Return the (x, y) coordinate for the center point of the cell that contains the specified text.  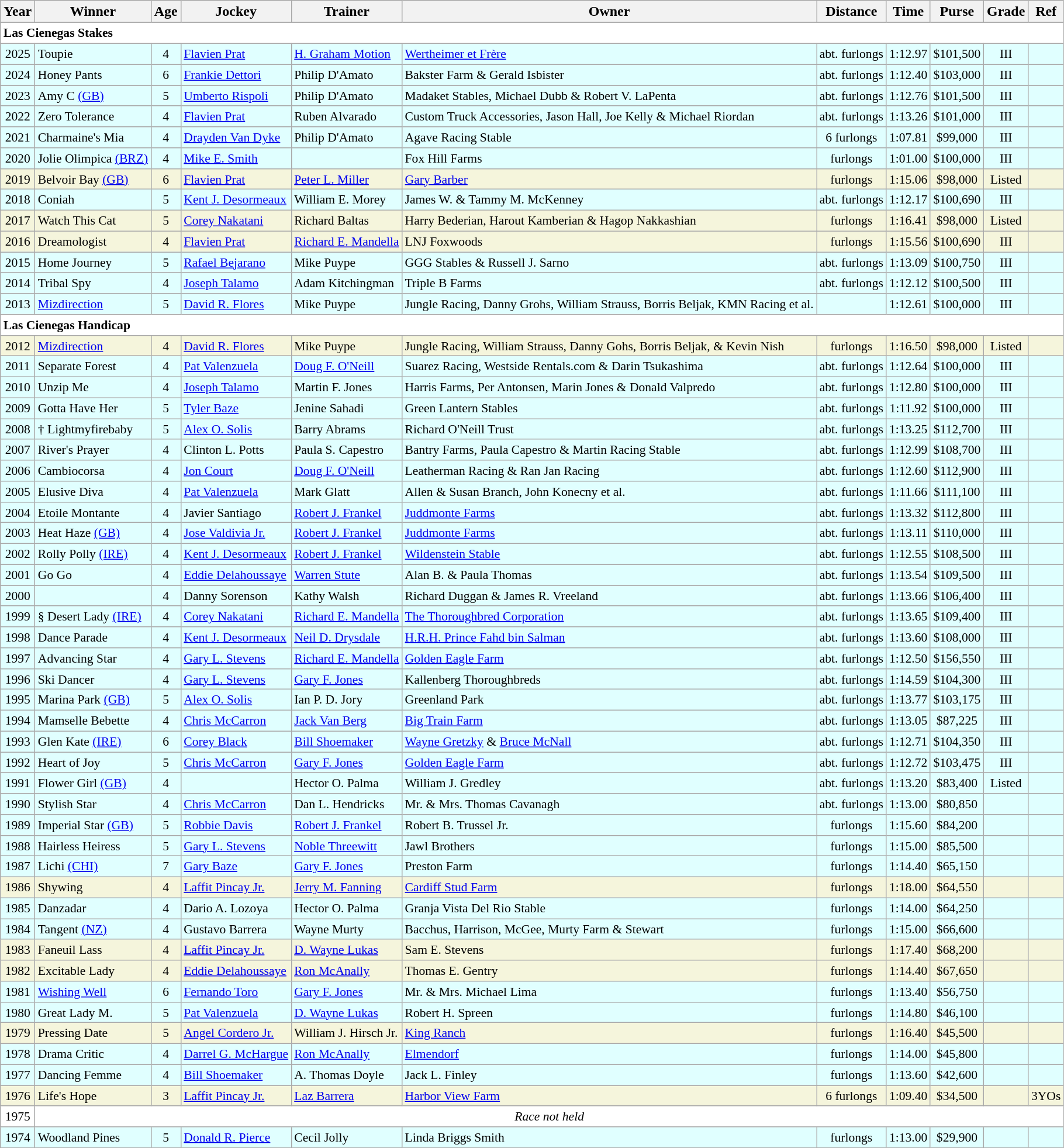
Harry Bederian, Harout Kamberian & Hagop Nakkashian (609, 220)
Mark Glatt (346, 492)
Warren Stute (346, 575)
Granja Vista Del Rio Stable (609, 908)
Elusive Diva (93, 492)
2015 (18, 263)
Dreamologist (93, 242)
Excitable Lady (93, 971)
1999 (18, 616)
Winner (93, 12)
1:12.60 (908, 471)
King Ranch (609, 1033)
1:14.59 (908, 679)
2011 (18, 367)
Drayden Van Dyke (236, 137)
1:13.32 (908, 512)
$108,000 (956, 637)
Harris Farms, Per Antonsen, Marin Jones & Donald Valpredo (609, 387)
$64,250 (956, 908)
1:12.72 (908, 763)
Wertheimer et Frère (609, 54)
Las Cienegas Stakes (532, 33)
Mr. & Mrs. Michael Lima (609, 992)
Martin F. Jones (346, 387)
Noble Threewitt (346, 846)
River's Prayer (93, 450)
2007 (18, 450)
2016 (18, 242)
Greenland Park (609, 700)
Cambiocorsa (93, 471)
1997 (18, 659)
$85,500 (956, 846)
Marina Park (GB) (93, 700)
$106,400 (956, 596)
2018 (18, 200)
2010 (18, 387)
$112,700 (956, 429)
Go Go (93, 575)
Shywing (93, 887)
$111,100 (956, 492)
Richard Duggan & James R. Vreeland (609, 596)
$46,100 (956, 1012)
Elmendorf (609, 1054)
$156,550 (956, 659)
Glen Kate (IRE) (93, 742)
Rolly Polly (IRE) (93, 554)
1:14.80 (908, 1012)
1975 (18, 1116)
$100,750 (956, 263)
Tangent (NZ) (93, 929)
Allen & Susan Branch, John Konecny et al. (609, 492)
Separate Forest (93, 367)
Darrel G. McHargue (236, 1054)
Mr. & Mrs. Thomas Cavanagh (609, 804)
Great Lady M. (93, 1012)
Triple B Farms (609, 283)
1:16.41 (908, 220)
Year (18, 12)
$29,900 (956, 1137)
1979 (18, 1033)
Jawl Brothers (609, 846)
Angel Cordero Jr. (236, 1033)
1:09.40 (908, 1096)
Grade (1006, 12)
7 (166, 867)
Danny Sorenson (236, 596)
2009 (18, 408)
$109,400 (956, 616)
Peter L. Miller (346, 179)
2012 (18, 346)
1:12.97 (908, 54)
Las Cienegas Handicap (532, 325)
Mamselle Bebette (93, 720)
Honey Pants (93, 75)
Ref (1046, 12)
$64,550 (956, 887)
Big Train Farm (609, 720)
2005 (18, 492)
1:13.25 (908, 429)
$108,700 (956, 450)
$99,000 (956, 137)
1:11.66 (908, 492)
Jenine Sahadi (346, 408)
2023 (18, 96)
Heart of Joy (93, 763)
Unzip Me (93, 387)
Kallenberg Thoroughbreds (609, 679)
1988 (18, 846)
Ian P. D. Jory (346, 700)
Jack L. Finley (609, 1075)
Purse (956, 12)
Adam Kitchingman (346, 283)
Jolie Olimpica (BRZ) (93, 158)
Tyler Baze (236, 408)
1986 (18, 887)
Ruben Alvarado (346, 116)
$34,500 (956, 1096)
1980 (18, 1012)
† Lightmyfirebaby (93, 429)
1998 (18, 637)
1990 (18, 804)
2006 (18, 471)
Bakster Farm & Gerald Isbister (609, 75)
1:16.40 (908, 1033)
A. Thomas Doyle (346, 1075)
$112,800 (956, 512)
Amy C (GB) (93, 96)
1:12.71 (908, 742)
1:01.00 (908, 158)
Toupie (93, 54)
Imperial Star (GB) (93, 825)
1993 (18, 742)
$101,000 (956, 116)
Age (166, 12)
Faneuil Lass (93, 950)
1989 (18, 825)
1977 (18, 1075)
2021 (18, 137)
1:12.50 (908, 659)
Wildenstein Stable (609, 554)
Frankie Dettori (236, 75)
2024 (18, 75)
Laz Barrera (346, 1096)
Owner (609, 12)
1:13.26 (908, 116)
Distance (851, 12)
§ Desert Lady (IRE) (93, 616)
William J. Gredley (609, 783)
$104,350 (956, 742)
1:12.76 (908, 96)
Alan B. & Paula Thomas (609, 575)
Stylish Star (93, 804)
Jungle Racing, William Strauss, Danny Gohs, Borris Beljak, & Kevin Nish (609, 346)
Sam E. Stevens (609, 950)
$45,500 (956, 1033)
Wayne Gretzky & Bruce McNall (609, 742)
1:16.50 (908, 346)
Jon Court (236, 471)
Fernando Toro (236, 992)
$80,850 (956, 804)
1:13.77 (908, 700)
Dario A. Lozoya (236, 908)
Bacchus, Harrison, McGee, Murty Farm & Stewart (609, 929)
Paula S. Capestro (346, 450)
Watch This Cat (93, 220)
$103,475 (956, 763)
1:12.64 (908, 367)
$108,500 (956, 554)
1:12.61 (908, 304)
$104,300 (956, 679)
Dan L. Hendricks (346, 804)
Woodland Pines (93, 1137)
3 (166, 1096)
Life's Hope (93, 1096)
Leatherman Racing & Ran Jan Racing (609, 471)
1:07.81 (908, 137)
Flower Girl (GB) (93, 783)
Jungle Racing, Danny Grohs, William Strauss, Borris Beljak, KMN Racing et al. (609, 304)
Custom Truck Accessories, Jason Hall, Joe Kelly & Michael Riordan (609, 116)
Etoile Montante (93, 512)
$100,500 (956, 283)
$65,150 (956, 867)
Clinton L. Potts (236, 450)
William J. Hirsch Jr. (346, 1033)
Jack Van Berg (346, 720)
Corey Black (236, 742)
Suarez Racing, Westside Rentals.com & Darin Tsukashima (609, 367)
Belvoir Bay (GB) (93, 179)
Mike E. Smith (236, 158)
Home Journey (93, 263)
Dancing Femme (93, 1075)
Zero Tolerance (93, 116)
$83,400 (956, 783)
Richard O'Neill Trust (609, 429)
Gary Baze (236, 867)
1983 (18, 950)
1:17.40 (908, 950)
1:15.06 (908, 179)
Gotta Have Her (93, 408)
$112,900 (956, 471)
Trainer (346, 12)
2022 (18, 116)
Donald R. Pierce (236, 1137)
Tribal Spy (93, 283)
Linda Briggs Smith (609, 1137)
Green Lantern Stables (609, 408)
Robbie Davis (236, 825)
$103,000 (956, 75)
Coniah (93, 200)
1:12.17 (908, 200)
Neil D. Drysdale (346, 637)
William E. Morey (346, 200)
Jerry M. Fanning (346, 887)
Fox Hill Farms (609, 158)
LNJ Foxwoods (609, 242)
2004 (18, 512)
$84,200 (956, 825)
Preston Farm (609, 867)
1985 (18, 908)
1982 (18, 971)
1:13.65 (908, 616)
Robert B. Trussel Jr. (609, 825)
Gustavo Barrera (236, 929)
Rafael Bejarano (236, 263)
1:11.92 (908, 408)
Barry Abrams (346, 429)
3YOs (1046, 1096)
Bantry Farms, Paula Capestro & Martin Racing Stable (609, 450)
1:12.80 (908, 387)
$110,000 (956, 533)
$67,650 (956, 971)
Heat Haze (GB) (93, 533)
1:12.40 (908, 75)
$45,800 (956, 1054)
1:15.56 (908, 242)
The Thoroughbred Corporation (609, 616)
$56,750 (956, 992)
1:13.09 (908, 263)
2001 (18, 575)
Time (908, 12)
$87,225 (956, 720)
1976 (18, 1096)
2020 (18, 158)
1995 (18, 700)
1992 (18, 763)
Pressing Date (93, 1033)
2019 (18, 179)
Jose Valdivia Jr. (236, 533)
H.R.H. Prince Fahd bin Salman (609, 637)
1974 (18, 1137)
1:12.12 (908, 283)
2014 (18, 283)
1:12.55 (908, 554)
Jockey (236, 12)
Robert H. Spreen (609, 1012)
1:13.11 (908, 533)
Kathy Walsh (346, 596)
1978 (18, 1054)
GGG Stables & Russell J. Sarno (609, 263)
1:18.00 (908, 887)
Richard Baltas (346, 220)
Advancing Star (93, 659)
1:13.40 (908, 992)
1994 (18, 720)
1:13.20 (908, 783)
Wishing Well (93, 992)
Lichi (CHI) (93, 867)
Javier Santiago (236, 512)
Hairless Heiress (93, 846)
Charmaine's Mia (93, 137)
Ski Dancer (93, 679)
Umberto Rispoli (236, 96)
Cardiff Stud Farm (609, 887)
Harbor View Farm (609, 1096)
2008 (18, 429)
Madaket Stables, Michael Dubb & Robert V. LaPenta (609, 96)
James W. & Tammy M. McKenney (609, 200)
2025 (18, 54)
Agave Racing Stable (609, 137)
1:13.54 (908, 575)
$103,175 (956, 700)
1:13.05 (908, 720)
2017 (18, 220)
$109,500 (956, 575)
Dance Parade (93, 637)
2013 (18, 304)
2002 (18, 554)
1:12.99 (908, 450)
1991 (18, 783)
Cecil Jolly (346, 1137)
1981 (18, 992)
H. Graham Motion (346, 54)
Danzadar (93, 908)
$66,600 (956, 929)
2003 (18, 533)
1984 (18, 929)
2000 (18, 596)
Drama Critic (93, 1054)
$42,600 (956, 1075)
1987 (18, 867)
1:13.66 (908, 596)
1996 (18, 679)
Gary Barber (609, 179)
Thomas E. Gentry (609, 971)
$68,200 (956, 950)
Race not held (550, 1116)
Wayne Murty (346, 929)
1:15.60 (908, 825)
